Locate the cell with the specified text and output its [x, y] center coordinate. 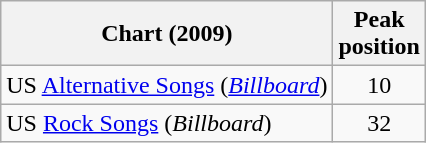
US Alternative Songs (Billboard) [167, 85]
Peak position [379, 34]
Chart (2009) [167, 34]
US Rock Songs (Billboard) [167, 123]
32 [379, 123]
10 [379, 85]
